Pinpoint the cell where the given text exists, returning its [X, Y] midpoint coordinate. 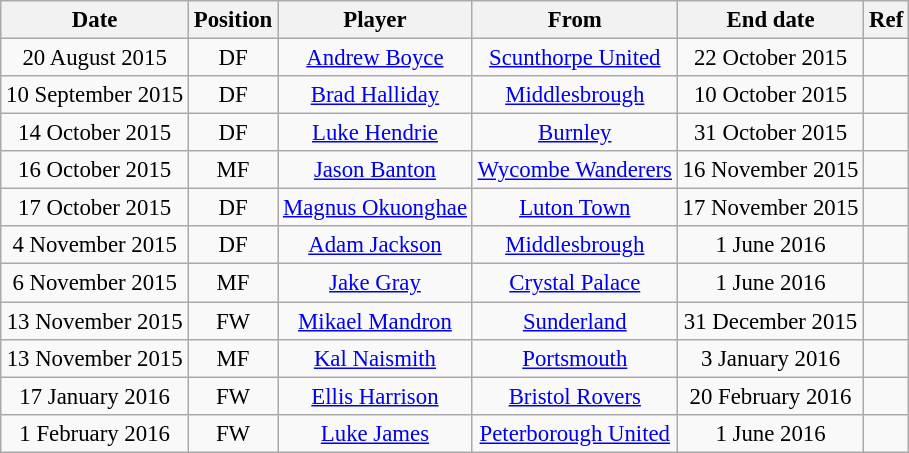
Luke Hendrie [376, 133]
End date [770, 20]
Ref [886, 20]
14 October 2015 [95, 133]
Player [376, 20]
22 October 2015 [770, 58]
17 November 2015 [770, 208]
3 January 2016 [770, 358]
Portsmouth [574, 358]
Jason Banton [376, 170]
From [574, 20]
17 January 2016 [95, 396]
Mikael Mandron [376, 321]
Bristol Rovers [574, 396]
Luton Town [574, 208]
Andrew Boyce [376, 58]
Wycombe Wanderers [574, 170]
20 February 2016 [770, 396]
Adam Jackson [376, 245]
4 November 2015 [95, 245]
10 October 2015 [770, 95]
6 November 2015 [95, 283]
Sunderland [574, 321]
10 September 2015 [95, 95]
Peterborough United [574, 433]
17 October 2015 [95, 208]
Position [234, 20]
16 October 2015 [95, 170]
Crystal Palace [574, 283]
Burnley [574, 133]
Luke James [376, 433]
31 December 2015 [770, 321]
Brad Halliday [376, 95]
Jake Gray [376, 283]
Date [95, 20]
Kal Naismith [376, 358]
Ellis Harrison [376, 396]
16 November 2015 [770, 170]
Scunthorpe United [574, 58]
20 August 2015 [95, 58]
31 October 2015 [770, 133]
1 February 2016 [95, 433]
Magnus Okuonghae [376, 208]
